Return the [x, y] coordinate for the center point of the cell that contains the specified text.  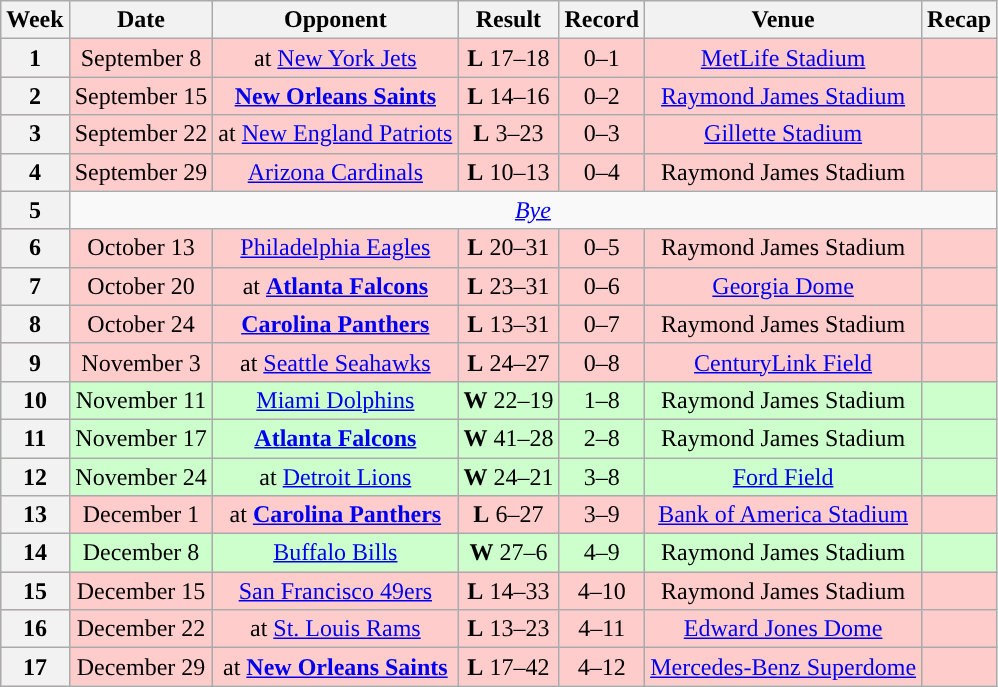
Edward Jones Dome [784, 629]
12 [35, 477]
L 6–27 [508, 515]
10 [35, 400]
W 24–21 [508, 477]
Opponent [336, 20]
October 24 [141, 324]
0–3 [602, 134]
October 13 [141, 248]
Atlanta Falcons [336, 438]
Record [602, 20]
at New Orleans Saints [336, 667]
Ford Field [784, 477]
at Atlanta Falcons [336, 286]
November 17 [141, 438]
at St. Louis Rams [336, 629]
Philadelphia Eagles [336, 248]
9 [35, 362]
at Detroit Lions [336, 477]
Bye [532, 210]
L 10–13 [508, 172]
4–11 [602, 629]
5 [35, 210]
4–10 [602, 591]
2–8 [602, 438]
December 29 [141, 667]
L 17–18 [508, 58]
Bank of America Stadium [784, 515]
San Francisco 49ers [336, 591]
November 11 [141, 400]
L 3–23 [508, 134]
11 [35, 438]
Carolina Panthers [336, 324]
November 24 [141, 477]
0–7 [602, 324]
3 [35, 134]
December 15 [141, 591]
3–9 [602, 515]
at New York Jets [336, 58]
L 20–31 [508, 248]
December 1 [141, 515]
1–8 [602, 400]
Date [141, 20]
8 [35, 324]
Buffalo Bills [336, 553]
MetLife Stadium [784, 58]
Arizona Cardinals [336, 172]
Georgia Dome [784, 286]
Venue [784, 20]
Result [508, 20]
L 24–27 [508, 362]
November 3 [141, 362]
4–12 [602, 667]
L 14–33 [508, 591]
September 15 [141, 96]
Week [35, 20]
Mercedes-Benz Superdome [784, 667]
W 27–6 [508, 553]
at New England Patriots [336, 134]
1 [35, 58]
L 13–23 [508, 629]
October 20 [141, 286]
0–4 [602, 172]
New Orleans Saints [336, 96]
0–6 [602, 286]
13 [35, 515]
Gillette Stadium [784, 134]
0–5 [602, 248]
Recap [960, 20]
September 29 [141, 172]
at Carolina Panthers [336, 515]
0–8 [602, 362]
16 [35, 629]
L 13–31 [508, 324]
3–8 [602, 477]
4 [35, 172]
W 22–19 [508, 400]
7 [35, 286]
0–2 [602, 96]
September 22 [141, 134]
CenturyLink Field [784, 362]
15 [35, 591]
at Seattle Seahawks [336, 362]
2 [35, 96]
Miami Dolphins [336, 400]
14 [35, 553]
17 [35, 667]
0–1 [602, 58]
December 8 [141, 553]
L 17–42 [508, 667]
L 14–16 [508, 96]
W 41–28 [508, 438]
September 8 [141, 58]
4–9 [602, 553]
December 22 [141, 629]
L 23–31 [508, 286]
6 [35, 248]
